Pinpoint the cell where the given text exists, returning its [X, Y] midpoint coordinate. 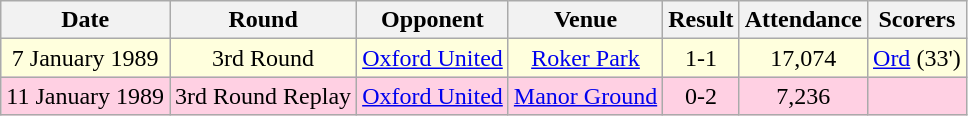
Ord (33') [918, 58]
Date [86, 20]
1-1 [701, 58]
Roker Park [585, 58]
3rd Round [264, 58]
Scorers [918, 20]
Round [264, 20]
3rd Round Replay [264, 96]
Opponent [433, 20]
7,236 [803, 96]
Venue [585, 20]
0-2 [701, 96]
Manor Ground [585, 96]
17,074 [803, 58]
7 January 1989 [86, 58]
Result [701, 20]
11 January 1989 [86, 96]
Attendance [803, 20]
